Capture the cell that displays the provided text and extract its [x, y] central coordinate. 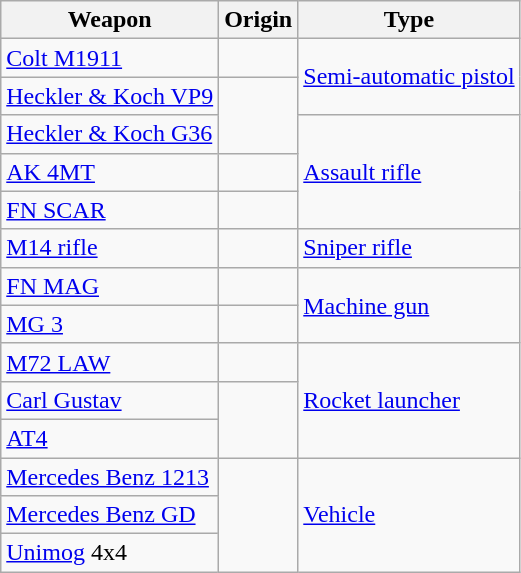
Semi-automatic pistol [409, 77]
MG 3 [110, 324]
Sniper rifle [409, 248]
Carl Gustav [110, 400]
M72 LAW [110, 362]
Type [409, 20]
Weapon [110, 20]
FN MAG [110, 286]
AK 4MT [110, 172]
FN SCAR [110, 210]
Heckler & Koch G36 [110, 134]
Assault rifle [409, 172]
Machine gun [409, 305]
Mercedes Benz GD [110, 515]
Vehicle [409, 515]
Mercedes Benz 1213 [110, 477]
Colt M1911 [110, 58]
Rocket launcher [409, 400]
AT4 [110, 438]
Heckler & Koch VP9 [110, 96]
Origin [258, 20]
M14 rifle [110, 248]
Unimog 4x4 [110, 553]
